Scan for the cell matching the given text and deliver its [x, y] coordinate at center. 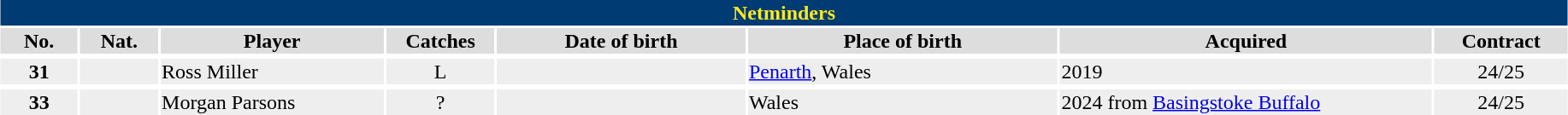
2019 [1247, 72]
No. [39, 41]
Contract [1501, 41]
Netminders [783, 13]
Player [272, 41]
Acquired [1247, 41]
Wales [902, 102]
Catches [441, 41]
Penarth, Wales [902, 72]
L [441, 72]
33 [39, 102]
Morgan Parsons [272, 102]
31 [39, 72]
Date of birth [622, 41]
Nat. [120, 41]
Ross Miller [272, 72]
? [441, 102]
2024 from Basingstoke Buffalo [1247, 102]
Place of birth [902, 41]
